Determine the [x, y] coordinate at the center of the cell enclosing the given text.  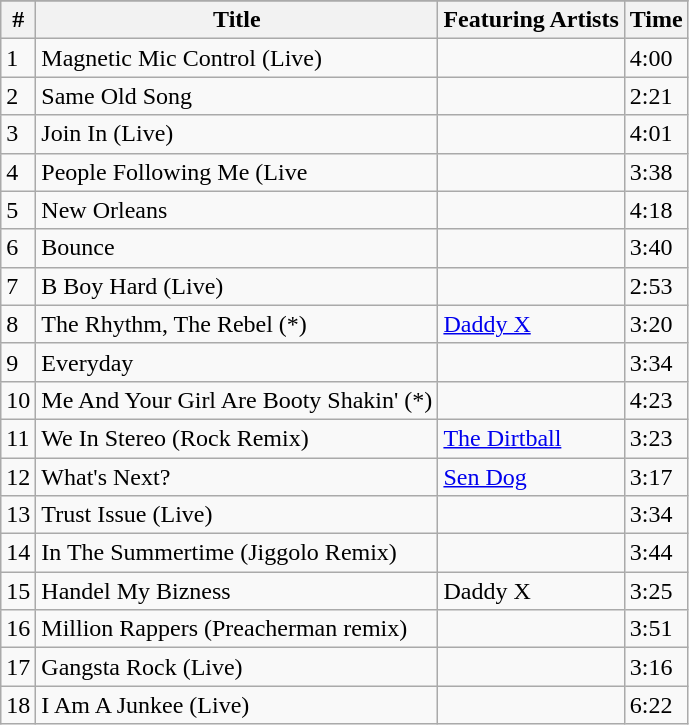
B Boy Hard (Live) [237, 286]
People Following Me (Live [237, 172]
6 [18, 248]
7 [18, 286]
4:18 [656, 210]
3:17 [656, 477]
3:23 [656, 438]
3:16 [656, 667]
18 [18, 705]
I Am A Junkee (Live) [237, 705]
Sen Dog [531, 477]
Trust Issue (Live) [237, 515]
Same Old Song [237, 96]
4 [18, 172]
New Orleans [237, 210]
3:51 [656, 629]
16 [18, 629]
2:21 [656, 96]
The Dirtball [531, 438]
5 [18, 210]
The Rhythm, The Rebel (*) [237, 324]
Join In (Live) [237, 134]
In The Summertime (Jiggolo Remix) [237, 553]
# [18, 20]
Title [237, 20]
Time [656, 20]
What's Next? [237, 477]
Everyday [237, 362]
Handel My Bizness [237, 591]
2:53 [656, 286]
2 [18, 96]
4:01 [656, 134]
3:38 [656, 172]
Million Rappers (Preacherman remix) [237, 629]
4:23 [656, 400]
12 [18, 477]
3 [18, 134]
14 [18, 553]
9 [18, 362]
15 [18, 591]
4:00 [656, 58]
8 [18, 324]
3:44 [656, 553]
Bounce [237, 248]
3:40 [656, 248]
3:25 [656, 591]
11 [18, 438]
Gangsta Rock (Live) [237, 667]
3:20 [656, 324]
13 [18, 515]
Featuring Artists [531, 20]
10 [18, 400]
17 [18, 667]
1 [18, 58]
6:22 [656, 705]
We In Stereo (Rock Remix) [237, 438]
Me And Your Girl Are Booty Shakin' (*) [237, 400]
Magnetic Mic Control (Live) [237, 58]
